Capture the cell that displays the provided text and extract its (x, y) central coordinate. 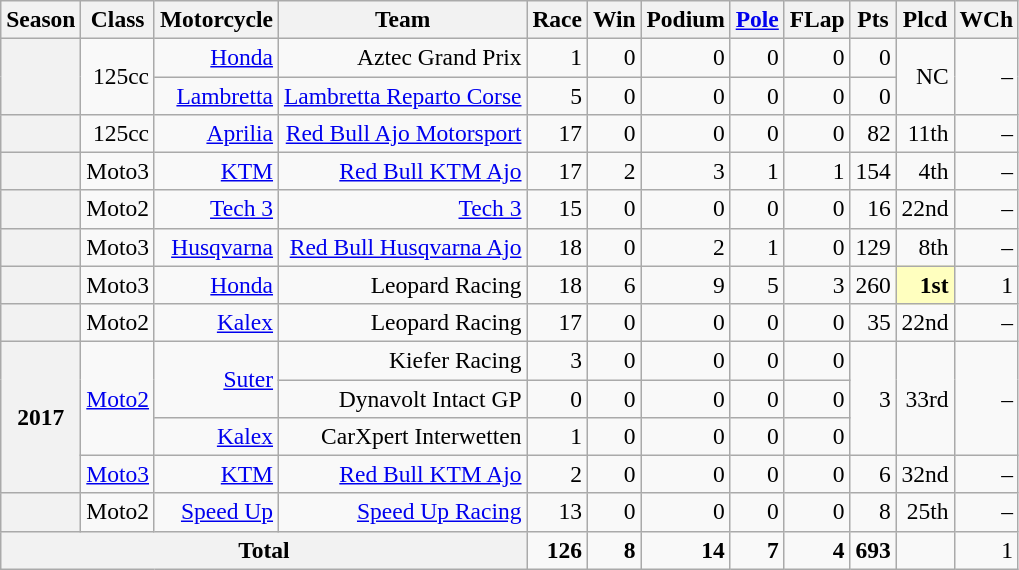
Husqvarna (216, 247)
693 (873, 550)
Team (402, 19)
32nd (925, 474)
Red Bull Husqvarna Ajo (402, 247)
7 (757, 550)
126 (557, 550)
Kiefer Racing (402, 360)
Season (41, 19)
Suter (216, 379)
WCh (986, 19)
8th (925, 247)
14 (686, 550)
Total (264, 550)
2017 (41, 417)
35 (873, 322)
129 (873, 247)
Red Bull Ajo Motorsport (402, 133)
Race (557, 19)
Aprilia (216, 133)
9 (686, 285)
Speed Up (216, 512)
Class (118, 19)
16 (873, 209)
Plcd (925, 19)
1st (925, 285)
154 (873, 171)
CarXpert Interwetten (402, 436)
82 (873, 133)
11th (925, 133)
15 (557, 209)
4 (817, 550)
FLap (817, 19)
33rd (925, 398)
Podium (686, 19)
25th (925, 512)
4th (925, 171)
Dynavolt Intact GP (402, 398)
Win (614, 19)
Speed Up Racing (402, 512)
260 (873, 285)
NC (925, 76)
Aztec Grand Prix (402, 57)
Pole (757, 19)
Pts (873, 19)
Lambretta (216, 95)
13 (557, 512)
Lambretta Reparto Corse (402, 95)
Motorcycle (216, 19)
